Search for the cell housing the specified text and yield its [X, Y] center coordinate. 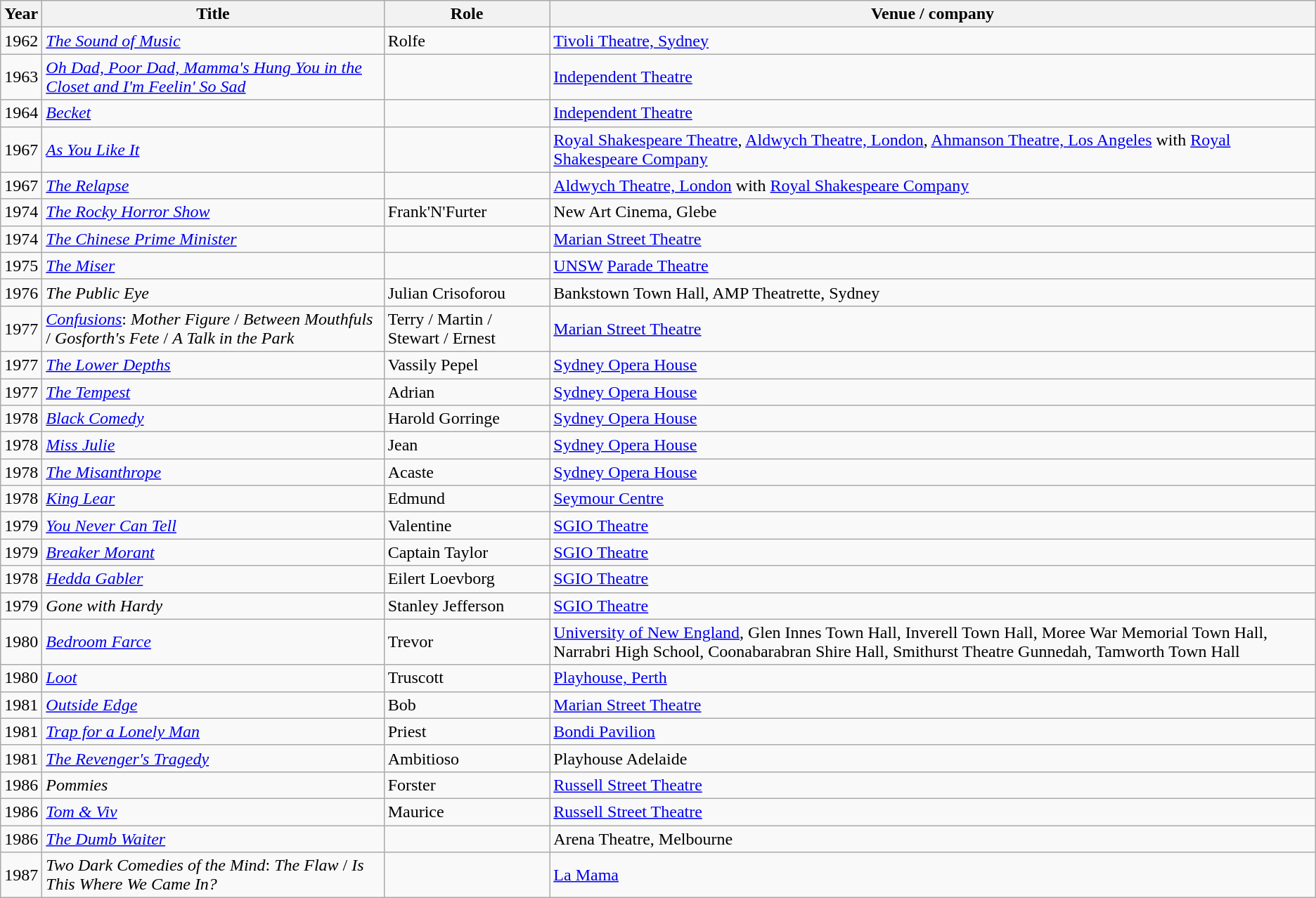
The Relapse [213, 186]
As You Like It [213, 149]
Playhouse Adelaide [932, 758]
The Rocky Horror Show [213, 212]
Truscott [467, 678]
Jean [467, 445]
Edmund [467, 499]
Black Comedy [213, 419]
Adrian [467, 391]
Stanley Jefferson [467, 606]
Arena Theatre, Melbourne [932, 838]
Tom & Viv [213, 812]
Trap for a Lonely Man [213, 731]
Seymour Centre [932, 499]
Bankstown Town Hall, AMP Theatrette, Sydney [932, 292]
Rolfe [467, 41]
Valentine [467, 526]
1976 [21, 292]
Role [467, 14]
Julian Crisoforou [467, 292]
Year [21, 14]
1987 [21, 876]
1963 [21, 77]
Loot [213, 678]
King Lear [213, 499]
The Dumb Waiter [213, 838]
Becket [213, 113]
The Lower Depths [213, 365]
Hedda Gabler [213, 579]
Pommies [213, 785]
The Miser [213, 266]
1964 [21, 113]
Maurice [467, 812]
Trevor [467, 642]
Bondi Pavilion [932, 731]
Priest [467, 731]
The Sound of Music [213, 41]
Two Dark Comedies of the Mind: The Flaw / Is This Where We Came In? [213, 876]
Oh Dad, Poor Dad, Mamma's Hung You in the Closet and I'm Feelin' So Sad [213, 77]
Breaker Morant [213, 552]
Venue / company [932, 14]
1962 [21, 41]
Tivoli Theatre, Sydney [932, 41]
New Art Cinema, Glebe [932, 212]
Eilert Loevborg [467, 579]
The Misanthrope [213, 472]
Ambitioso [467, 758]
Forster [467, 785]
Miss Julie [213, 445]
Terry / Martin / Stewart / Ernest [467, 329]
You Never Can Tell [213, 526]
La Mama [932, 876]
1975 [21, 266]
Vassily Pepel [467, 365]
Outside Edge [213, 705]
Bob [467, 705]
Playhouse, Perth [932, 678]
Confusions: Mother Figure / Between Mouthfuls / Gosforth's Fete / A Talk in the Park [213, 329]
The Tempest [213, 391]
The Revenger's Tragedy [213, 758]
Aldwych Theatre, London with Royal Shakespeare Company [932, 186]
The Chinese Prime Minister [213, 239]
Title [213, 14]
Captain Taylor [467, 552]
Royal Shakespeare Theatre, Aldwych Theatre, London, Ahmanson Theatre, Los Angeles with Royal Shakespeare Company [932, 149]
Bedroom Farce [213, 642]
Acaste [467, 472]
Frank'N'Furter [467, 212]
UNSW Parade Theatre [932, 266]
Gone with Hardy [213, 606]
The Public Eye [213, 292]
Harold Gorringe [467, 419]
